Determine the (x, y) coordinate at the center of the cell enclosing the given text.  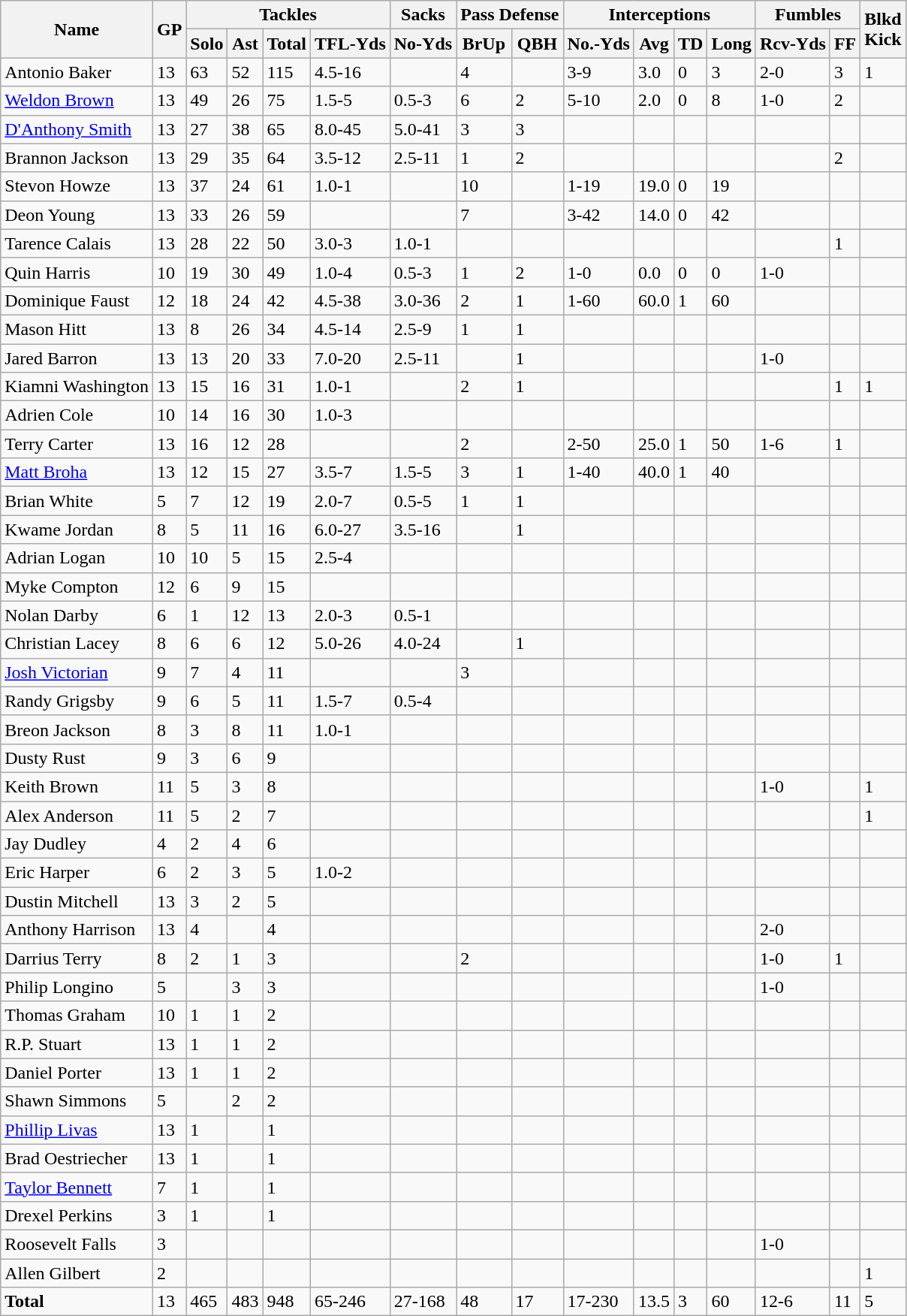
19.0 (653, 186)
40.0 (653, 472)
Rcv-Yds (793, 44)
1-19 (598, 186)
59 (287, 215)
Philip Longino (77, 987)
Deon Young (77, 215)
2.0-3 (351, 615)
8.0-45 (351, 129)
37 (207, 186)
Dominique Faust (77, 300)
Brad Oestriecher (77, 1158)
483 (245, 1302)
5-10 (598, 101)
Sacks (423, 15)
65-246 (351, 1302)
Brannon Jackson (77, 158)
Ast (245, 44)
Keith Brown (77, 786)
4.0-24 (423, 644)
22 (245, 243)
Weldon Brown (77, 101)
Myke Compton (77, 587)
No.-Yds (598, 44)
29 (207, 158)
FF (845, 44)
Breon Jackson (77, 729)
Eric Harper (77, 873)
Kiamni Washington (77, 387)
465 (207, 1302)
1.5-7 (351, 701)
2.0 (653, 101)
BrUp (484, 44)
115 (287, 72)
35 (245, 158)
No-Yds (423, 44)
3.0 (653, 72)
BlkdKick (883, 29)
4.5-16 (351, 72)
18 (207, 300)
61 (287, 186)
75 (287, 101)
14.0 (653, 215)
Darrius Terry (77, 958)
1.0-2 (351, 873)
Adrian Logan (77, 558)
27-168 (423, 1302)
20 (245, 358)
1-40 (598, 472)
GP (169, 29)
0.0 (653, 272)
Mason Hitt (77, 329)
1.0-4 (351, 272)
17-230 (598, 1302)
Tarence Calais (77, 243)
2.5-9 (423, 329)
3-42 (598, 215)
Thomas Graham (77, 1016)
Pass Defense (510, 15)
Shawn Simmons (77, 1101)
31 (287, 387)
948 (287, 1302)
Allen Gilbert (77, 1273)
TD (691, 44)
QBH (538, 44)
Interceptions (659, 15)
Adrien Cole (77, 415)
14 (207, 415)
3.0-36 (423, 300)
4.5-14 (351, 329)
R.P. Stuart (77, 1044)
Dustin Mitchell (77, 901)
2.5-4 (351, 558)
63 (207, 72)
Stevon Howze (77, 186)
D'Anthony Smith (77, 129)
3.5-12 (351, 158)
64 (287, 158)
7.0-20 (351, 358)
48 (484, 1302)
4.5-38 (351, 300)
Josh Victorian (77, 672)
0.5-4 (423, 701)
Dusty Rust (77, 758)
Solo (207, 44)
Terry Carter (77, 444)
38 (245, 129)
1.0-3 (351, 415)
Jared Barron (77, 358)
Randy Grigsby (77, 701)
65 (287, 129)
Tackles (288, 15)
Roosevelt Falls (77, 1244)
3.0-3 (351, 243)
60.0 (653, 300)
Phillip Livas (77, 1130)
2.0-7 (351, 501)
Brian White (77, 501)
Christian Lacey (77, 644)
0.5-5 (423, 501)
1-6 (793, 444)
Alex Anderson (77, 815)
17 (538, 1302)
Avg (653, 44)
25.0 (653, 444)
Name (77, 29)
0.5-1 (423, 615)
1-60 (598, 300)
Fumbles (808, 15)
Drexel Perkins (77, 1215)
40 (731, 472)
Matt Broha (77, 472)
52 (245, 72)
5.0-41 (423, 129)
13.5 (653, 1302)
TFL-Yds (351, 44)
3-9 (598, 72)
Taylor Bennett (77, 1187)
3.5-7 (351, 472)
Long (731, 44)
3.5-16 (423, 530)
Antonio Baker (77, 72)
34 (287, 329)
Jay Dudley (77, 844)
Kwame Jordan (77, 530)
Anthony Harrison (77, 930)
Quin Harris (77, 272)
2-50 (598, 444)
12-6 (793, 1302)
5.0-26 (351, 644)
Daniel Porter (77, 1073)
Nolan Darby (77, 615)
6.0-27 (351, 530)
